From the cell containing the given text, extract its center point as (x, y) coordinate. 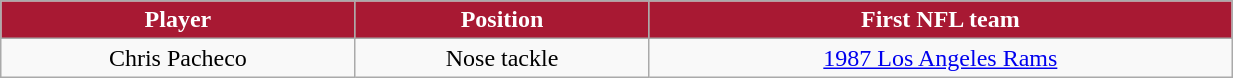
1987 Los Angeles Rams (940, 58)
Chris Pacheco (178, 58)
Player (178, 20)
First NFL team (940, 20)
Position (502, 20)
Nose tackle (502, 58)
